For the text-containing cell, return its midpoint in [x, y] coordinate format. 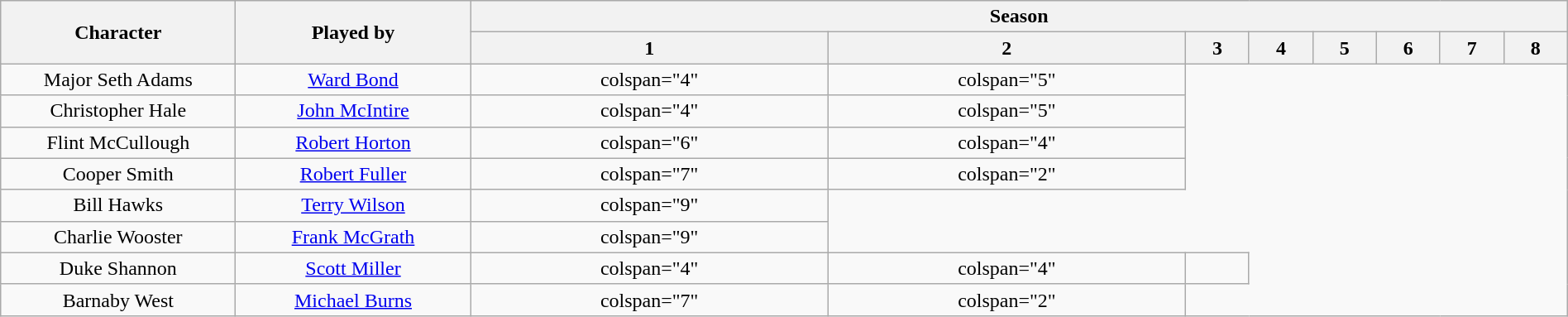
Michael Burns [353, 300]
Cooper Smith [118, 174]
1 [649, 48]
3 [1217, 48]
Flint McCullough [118, 142]
colspan="6" [649, 142]
Bill Hawks [118, 205]
4 [1280, 48]
Barnaby West [118, 300]
7 [1472, 48]
5 [1345, 48]
Christopher Hale [118, 111]
Charlie Wooster [118, 237]
Terry Wilson [353, 205]
Character [118, 32]
Robert Fuller [353, 174]
Major Seth Adams [118, 79]
Robert Horton [353, 142]
6 [1408, 48]
Played by [353, 32]
Season [1019, 17]
Frank McGrath [353, 237]
Scott Miller [353, 268]
John McIntire [353, 111]
Ward Bond [353, 79]
Duke Shannon [118, 268]
8 [1535, 48]
2 [1006, 48]
